Locate the cell with the specified text and output its [X, Y] center coordinate. 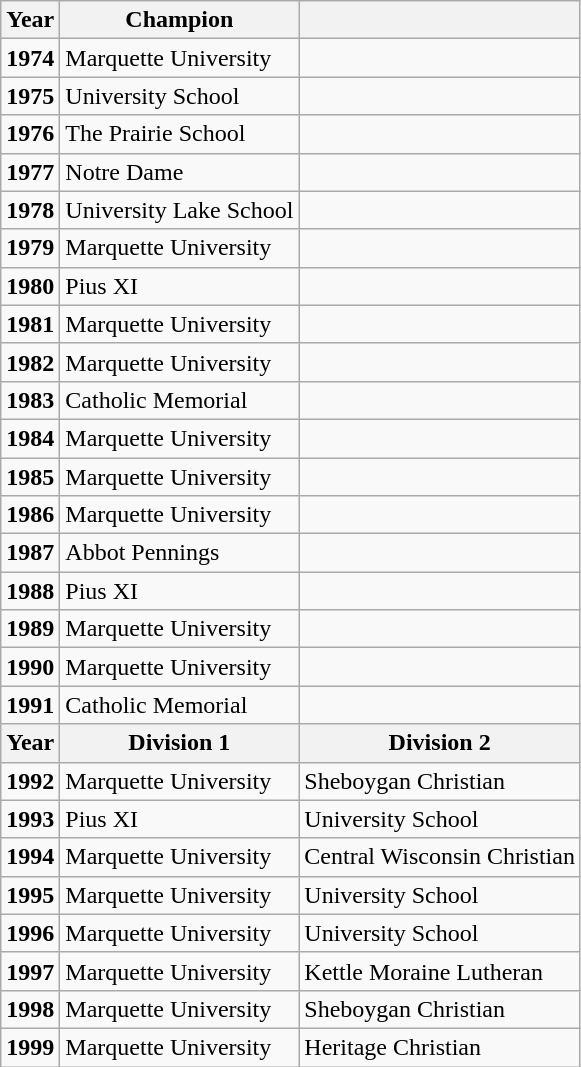
1982 [30, 362]
Abbot Pennings [180, 553]
1997 [30, 971]
Heritage Christian [440, 1047]
1977 [30, 172]
Kettle Moraine Lutheran [440, 971]
Division 1 [180, 743]
1974 [30, 58]
1990 [30, 667]
1976 [30, 134]
Division 2 [440, 743]
1986 [30, 515]
1978 [30, 210]
1991 [30, 705]
1979 [30, 248]
1992 [30, 781]
1975 [30, 96]
1983 [30, 400]
1988 [30, 591]
1996 [30, 933]
1980 [30, 286]
1985 [30, 477]
Notre Dame [180, 172]
1993 [30, 819]
1981 [30, 324]
1989 [30, 629]
Central Wisconsin Christian [440, 857]
1995 [30, 895]
1999 [30, 1047]
1987 [30, 553]
The Prairie School [180, 134]
1984 [30, 438]
1994 [30, 857]
Champion [180, 20]
University Lake School [180, 210]
1998 [30, 1009]
